Return the [X, Y] coordinate for the center point of the cell that contains the specified text.  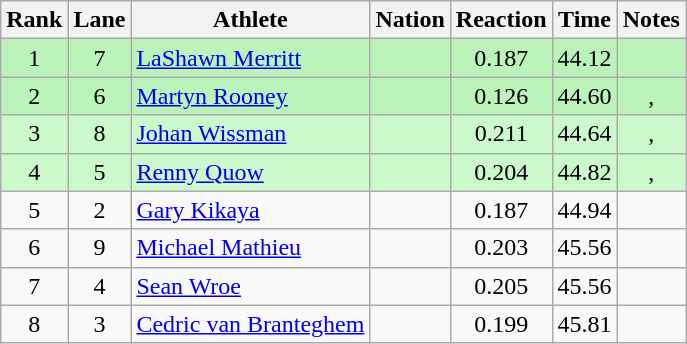
0.199 [501, 324]
0.205 [501, 286]
Rank [34, 20]
45.81 [584, 324]
Johan Wissman [250, 134]
Sean Wroe [250, 286]
44.64 [584, 134]
Athlete [250, 20]
Gary Kikaya [250, 210]
Lane [100, 20]
Michael Mathieu [250, 248]
Martyn Rooney [250, 96]
9 [100, 248]
Reaction [501, 20]
Cedric van Branteghem [250, 324]
0.126 [501, 96]
0.211 [501, 134]
44.60 [584, 96]
0.203 [501, 248]
44.94 [584, 210]
1 [34, 58]
44.12 [584, 58]
Nation [410, 20]
44.82 [584, 172]
0.204 [501, 172]
Renny Quow [250, 172]
LaShawn Merritt [250, 58]
Time [584, 20]
Notes [651, 20]
